Return the [X, Y] coordinate for the center point of the cell that contains the specified text.  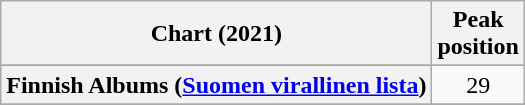
29 [478, 85]
Peakposition [478, 34]
Chart (2021) [216, 34]
Finnish Albums (Suomen virallinen lista) [216, 85]
